Identify which cell holds the provided text, then report its [X, Y] central coordinate. 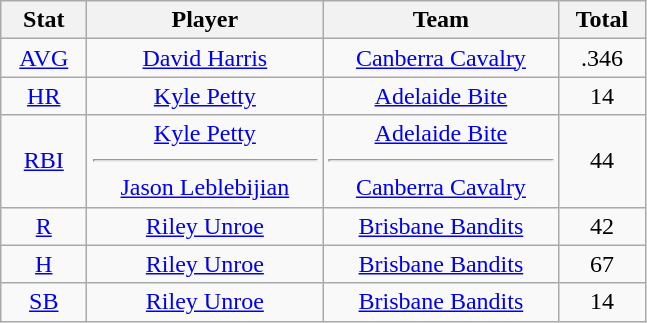
SB [44, 302]
Total [602, 20]
Stat [44, 20]
44 [602, 161]
R [44, 226]
Team [441, 20]
Kyle PettyJason Leblebijian [205, 161]
Adelaide Bite [441, 96]
David Harris [205, 58]
AVG [44, 58]
Adelaide BiteCanberra Cavalry [441, 161]
HR [44, 96]
H [44, 264]
67 [602, 264]
Kyle Petty [205, 96]
42 [602, 226]
Canberra Cavalry [441, 58]
RBI [44, 161]
.346 [602, 58]
Player [205, 20]
